Pinpoint the cell where the given text exists, returning its (X, Y) midpoint coordinate. 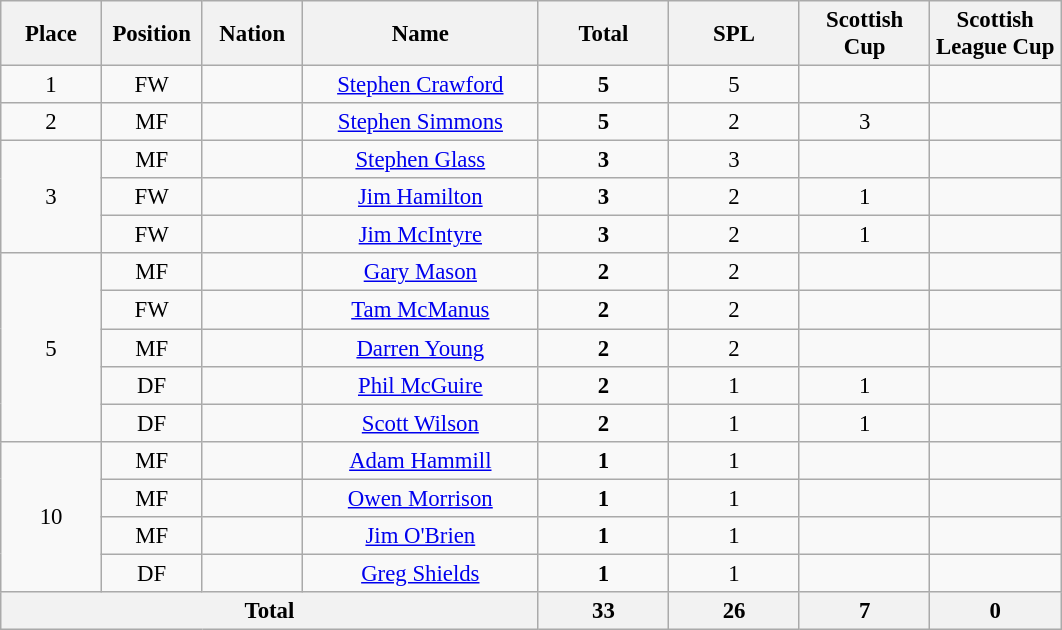
10 (52, 516)
Jim Hamilton (421, 197)
Name (421, 34)
Owen Morrison (421, 498)
26 (734, 611)
Scottish League Cup (996, 34)
SPL (734, 34)
33 (604, 611)
Tam McManus (421, 310)
Position (152, 34)
Darren Young (421, 348)
Adam Hammill (421, 460)
Stephen Simmons (421, 122)
0 (996, 611)
Scott Wilson (421, 423)
7 (864, 611)
Place (52, 34)
Stephen Crawford (421, 85)
Greg Shields (421, 573)
Jim O'Brien (421, 536)
Gary Mason (421, 273)
Nation (252, 34)
Stephen Glass (421, 160)
Scottish Cup (864, 34)
Jim McIntyre (421, 235)
Phil McGuire (421, 385)
